Provide the [x, y] coordinate of the cell's center where the given text is located.  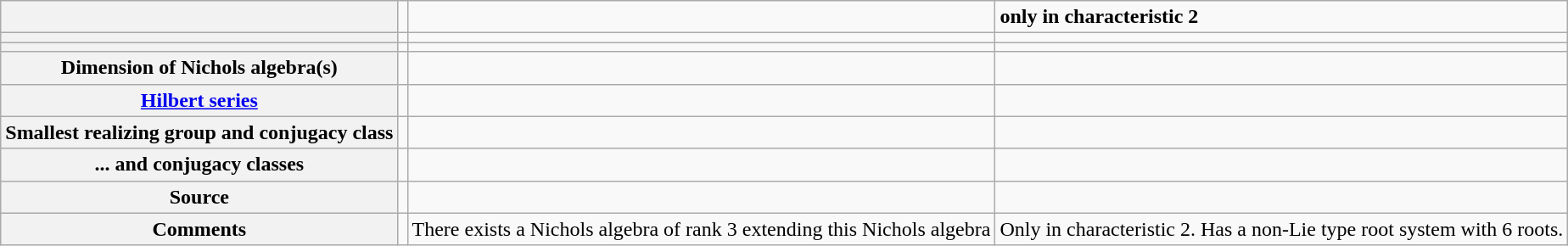
Hilbert series [199, 100]
Only in characteristic 2. Has a non-Lie type root system with 6 roots. [1281, 229]
only in characteristic 2 [1281, 17]
Smallest realizing group and conjugacy class [199, 132]
There exists a Nichols algebra of rank 3 extending this Nichols algebra [701, 229]
Dimension of Nichols algebra(s) [199, 68]
... and conjugacy classes [199, 165]
Comments [199, 229]
Source [199, 197]
